Search for the cell housing the specified text and yield its (x, y) center coordinate. 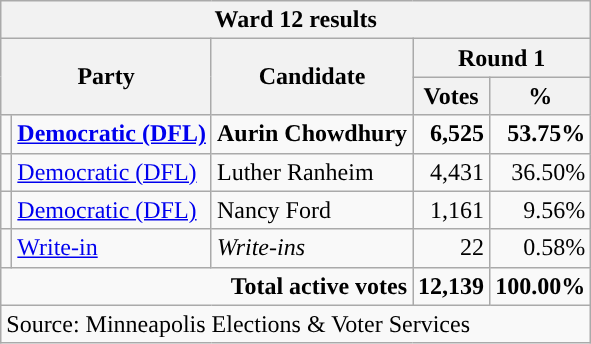
% (540, 96)
Candidate (312, 77)
Votes (452, 96)
4,431 (452, 172)
6,525 (452, 134)
100.00% (540, 286)
12,139 (452, 286)
1,161 (452, 210)
Nancy Ford (312, 210)
36.50% (540, 172)
Round 1 (502, 58)
Total active votes (207, 286)
Write-in (112, 248)
Party (106, 77)
Write-ins (312, 248)
Ward 12 results (296, 20)
0.58% (540, 248)
22 (452, 248)
53.75% (540, 134)
Aurin Chowdhury (312, 134)
9.56% (540, 210)
Luther Ranheim (312, 172)
Source: Minneapolis Elections & Voter Services (296, 324)
